Provide the [X, Y] coordinate of the cell's center where the given text is located.  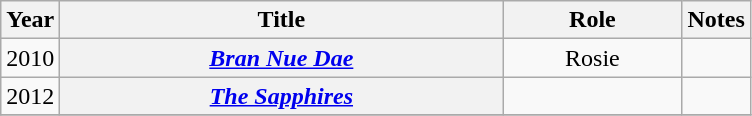
The Sapphires [282, 96]
Year [30, 20]
Role [592, 20]
2010 [30, 58]
Bran Nue Dae [282, 58]
Title [282, 20]
Notes [716, 20]
Rosie [592, 58]
2012 [30, 96]
